Detect which cell encompasses the target text, then output its (X, Y) center coordinate. 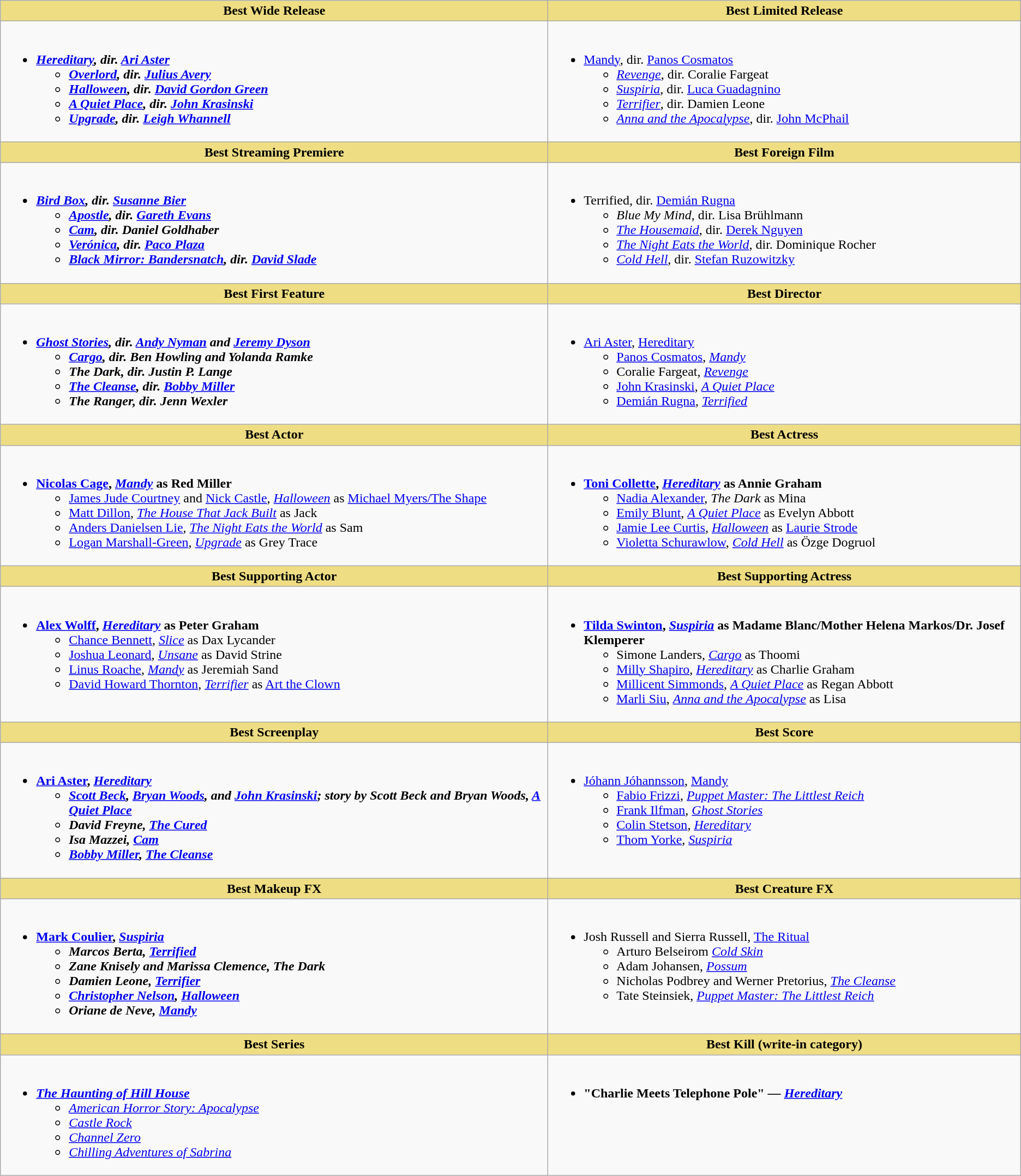
"Charlie Meets Telephone Pole" — Hereditary (784, 1115)
Best Series (274, 1045)
Best Limited Release (784, 11)
Bird Box, dir. Susanne BierApostle, dir. Gareth EvansCam, dir. Daniel GoldhaberVerónica, dir. Paco PlazaBlack Mirror: Bandersnatch, dir. David Slade (274, 223)
Best Actress (784, 435)
Best Supporting Actress (784, 576)
Best Makeup FX (274, 889)
Hereditary, dir. Ari AsterOverlord, dir. Julius AveryHalloween, dir. David Gordon GreenA Quiet Place, dir. John KrasinskiUpgrade, dir. Leigh Whannell (274, 82)
Ari Aster, HereditaryPanos Cosmatos, MandyCoralie Fargeat, RevengeJohn Krasinski, A Quiet PlaceDemián Rugna, Terrified (784, 364)
Best Kill (write-in category) (784, 1045)
Best Screenplay (274, 732)
Best Director (784, 293)
Best Supporting Actor (274, 576)
Best Creature FX (784, 889)
Best Score (784, 732)
Best Actor (274, 435)
Best First Feature (274, 293)
Best Foreign Film (784, 152)
Best Streaming Premiere (274, 152)
Jóhann Jóhannsson, MandyFabio Frizzi, Puppet Master: The Littlest ReichFrank Ilfman, Ghost StoriesColin Stetson, HereditaryThom Yorke, Suspiria (784, 810)
The Haunting of Hill HouseAmerican Horror Story: ApocalypseCastle RockChannel ZeroChilling Adventures of Sabrina (274, 1115)
Best Wide Release (274, 11)
